Find where the given text appears and provide that cell's center as [X, Y] coordinate. 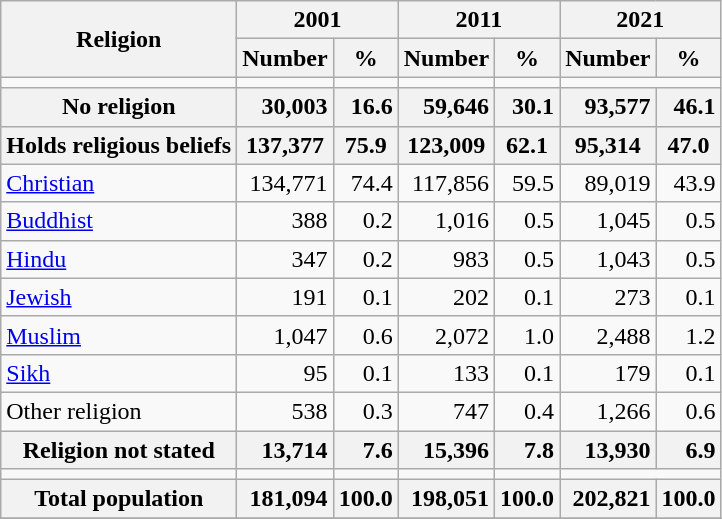
6.9 [688, 449]
13,714 [285, 449]
2021 [640, 20]
13,930 [608, 449]
123,009 [446, 145]
95,314 [608, 145]
Other religion [119, 411]
7.8 [528, 449]
2,072 [446, 335]
Sikh [119, 373]
Hindu [119, 259]
202,821 [608, 499]
1,266 [608, 411]
2001 [318, 20]
46.1 [688, 107]
179 [608, 373]
Buddhist [119, 221]
983 [446, 259]
43.9 [688, 183]
No religion [119, 107]
89,019 [608, 183]
15,396 [446, 449]
388 [285, 221]
75.9 [366, 145]
62.1 [528, 145]
181,094 [285, 499]
1.0 [528, 335]
137,377 [285, 145]
1,047 [285, 335]
133 [446, 373]
Muslim [119, 335]
0.3 [366, 411]
1,016 [446, 221]
47.0 [688, 145]
Christian [119, 183]
1.2 [688, 335]
93,577 [608, 107]
347 [285, 259]
30,003 [285, 107]
1,045 [608, 221]
Religion [119, 39]
2,488 [608, 335]
Jewish [119, 297]
747 [446, 411]
74.4 [366, 183]
2011 [478, 20]
Holds religious beliefs [119, 145]
95 [285, 373]
16.6 [366, 107]
59.5 [528, 183]
198,051 [446, 499]
273 [608, 297]
134,771 [285, 183]
7.6 [366, 449]
Total population [119, 499]
538 [285, 411]
59,646 [446, 107]
191 [285, 297]
202 [446, 297]
Religion not stated [119, 449]
117,856 [446, 183]
30.1 [528, 107]
0.4 [528, 411]
1,043 [608, 259]
